From the cell containing the given text, extract its center point as (x, y) coordinate. 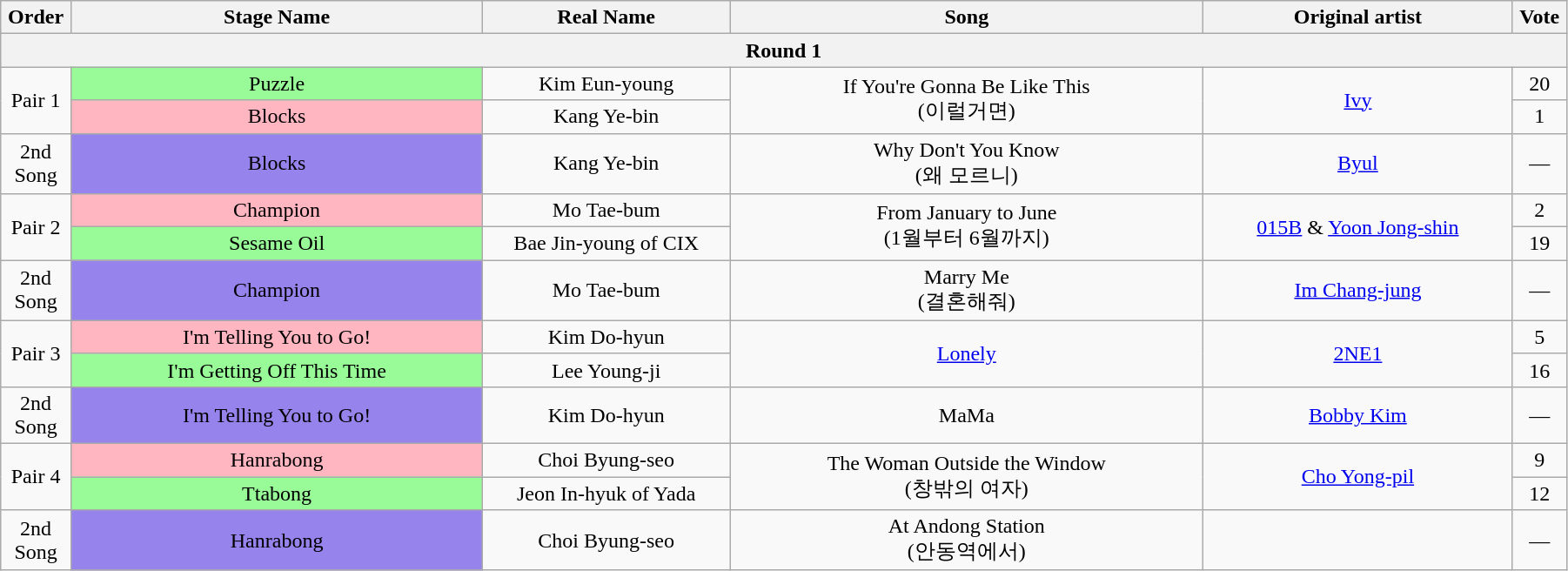
Song (967, 17)
9 (1540, 460)
1 (1540, 117)
MaMa (967, 414)
Ivy (1357, 100)
Sesame Oil (277, 244)
16 (1540, 370)
If You're Gonna Be Like This(이럴거면) (967, 100)
Stage Name (277, 17)
Puzzle (277, 84)
Bae Jin-young of CIX (606, 244)
Order (37, 17)
Im Chang-jung (1357, 291)
Pair 2 (37, 227)
From January to June(1월부터 6월까지) (967, 227)
Pair 4 (37, 476)
Vote (1540, 17)
Kim Eun-young (606, 84)
Why Don't You Know(왜 모르니) (967, 164)
Cho Yong-pil (1357, 476)
Marry Me(결혼해줘) (967, 291)
2 (1540, 211)
Pair 1 (37, 100)
5 (1540, 337)
015B & Yoon Jong-shin (1357, 227)
Bobby Kim (1357, 414)
Pair 3 (37, 353)
Lee Young-ji (606, 370)
19 (1540, 244)
At Andong Station(안동역에서) (967, 541)
Lonely (967, 353)
Byul (1357, 164)
2NE1 (1357, 353)
12 (1540, 494)
Jeon In-hyuk of Yada (606, 494)
I'm Getting Off This Time (277, 370)
Real Name (606, 17)
Ttabong (277, 494)
20 (1540, 84)
Original artist (1357, 17)
Round 1 (784, 50)
The Woman Outside the Window(창밖의 여자) (967, 476)
